Output the [x, y] coordinate of the center of the cell containing the given text.  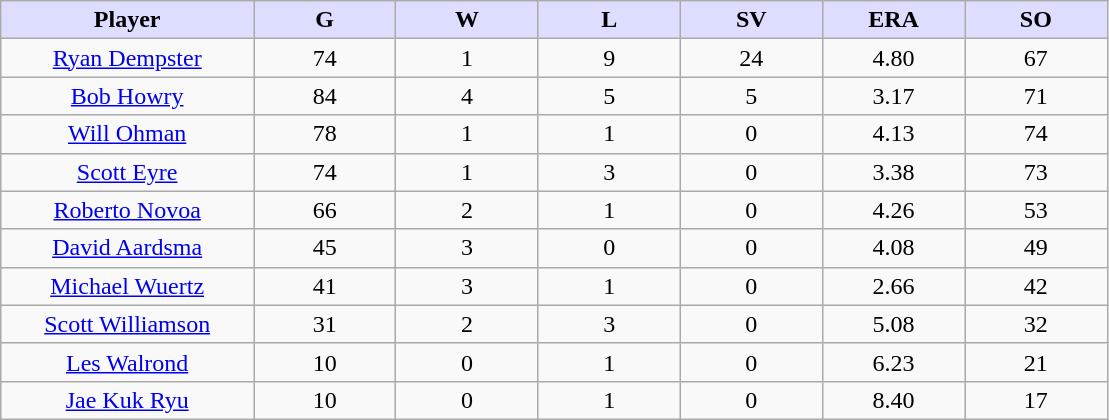
Scott Eyre [128, 172]
Will Ohman [128, 134]
Ryan Dempster [128, 58]
W [467, 20]
31 [325, 324]
Michael Wuertz [128, 286]
Jae Kuk Ryu [128, 400]
4.08 [893, 248]
9 [609, 58]
8.40 [893, 400]
53 [1036, 210]
2.66 [893, 286]
67 [1036, 58]
84 [325, 96]
42 [1036, 286]
4.26 [893, 210]
ERA [893, 20]
73 [1036, 172]
78 [325, 134]
66 [325, 210]
5.08 [893, 324]
4.13 [893, 134]
45 [325, 248]
Scott Williamson [128, 324]
17 [1036, 400]
SO [1036, 20]
G [325, 20]
41 [325, 286]
24 [751, 58]
6.23 [893, 362]
SV [751, 20]
71 [1036, 96]
Roberto Novoa [128, 210]
3.17 [893, 96]
L [609, 20]
David Aardsma [128, 248]
32 [1036, 324]
21 [1036, 362]
49 [1036, 248]
3.38 [893, 172]
4 [467, 96]
Bob Howry [128, 96]
Player [128, 20]
Les Walrond [128, 362]
4.80 [893, 58]
